Output the [x, y] coordinate of the center of the cell containing the given text.  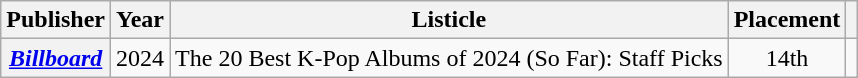
Placement [787, 20]
The 20 Best K-Pop Albums of 2024 (So Far): Staff Picks [450, 58]
Billboard [56, 58]
14th [787, 58]
Publisher [56, 20]
Year [140, 20]
2024 [140, 58]
Listicle [450, 20]
